For the text-containing cell, return its midpoint in (x, y) coordinate format. 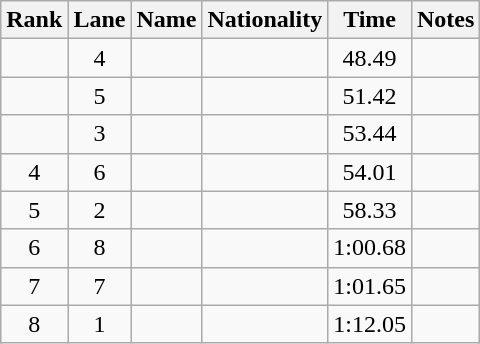
51.42 (370, 96)
2 (100, 210)
1:00.68 (370, 248)
Notes (445, 20)
Lane (100, 20)
3 (100, 134)
58.33 (370, 210)
1:12.05 (370, 324)
Name (166, 20)
53.44 (370, 134)
48.49 (370, 58)
1 (100, 324)
Rank (34, 20)
Nationality (265, 20)
1:01.65 (370, 286)
54.01 (370, 172)
Time (370, 20)
